Scan for the cell matching the given text and deliver its [X, Y] coordinate at center. 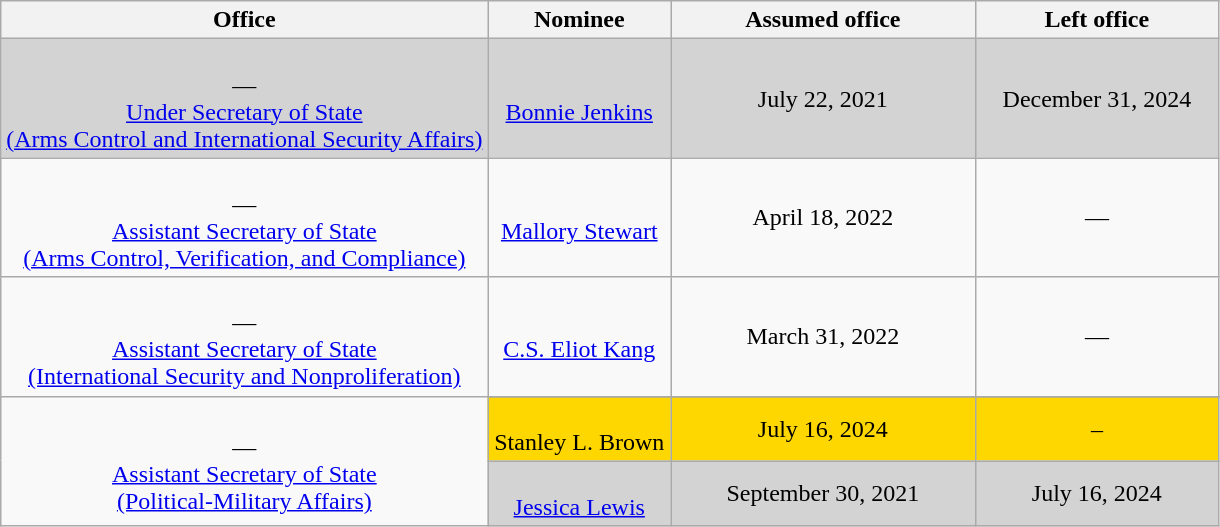
Jessica Lewis [580, 494]
—Under Secretary of State(Arms Control and International Security Affairs) [244, 98]
Assumed office [823, 20]
Office [244, 20]
September 30, 2021 [823, 494]
—Assistant Secretary of State(Arms Control, Verification, and Compliance) [244, 218]
C.S. Eliot Kang [580, 336]
December 31, 2024 [1097, 98]
—Assistant Secretary of State(International Security and Nonproliferation) [244, 336]
Mallory Stewart [580, 218]
Bonnie Jenkins [580, 98]
Nominee [580, 20]
Left office [1097, 20]
March 31, 2022 [823, 336]
July 22, 2021 [823, 98]
—Assistant Secretary of State(Political-Military Affairs) [244, 461]
April 18, 2022 [823, 218]
Stanley L. Brown [580, 428]
– [1097, 428]
